Locate the cell with the specified text and output its [X, Y] center coordinate. 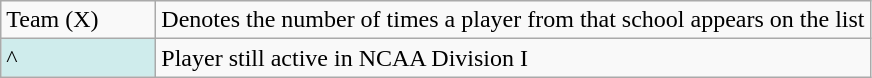
Denotes the number of times a player from that school appears on the list [513, 20]
Team (X) [78, 20]
Player still active in NCAA Division I [513, 58]
^ [78, 58]
